Provide the (x, y) coordinate of the cell's center where the given text is located.  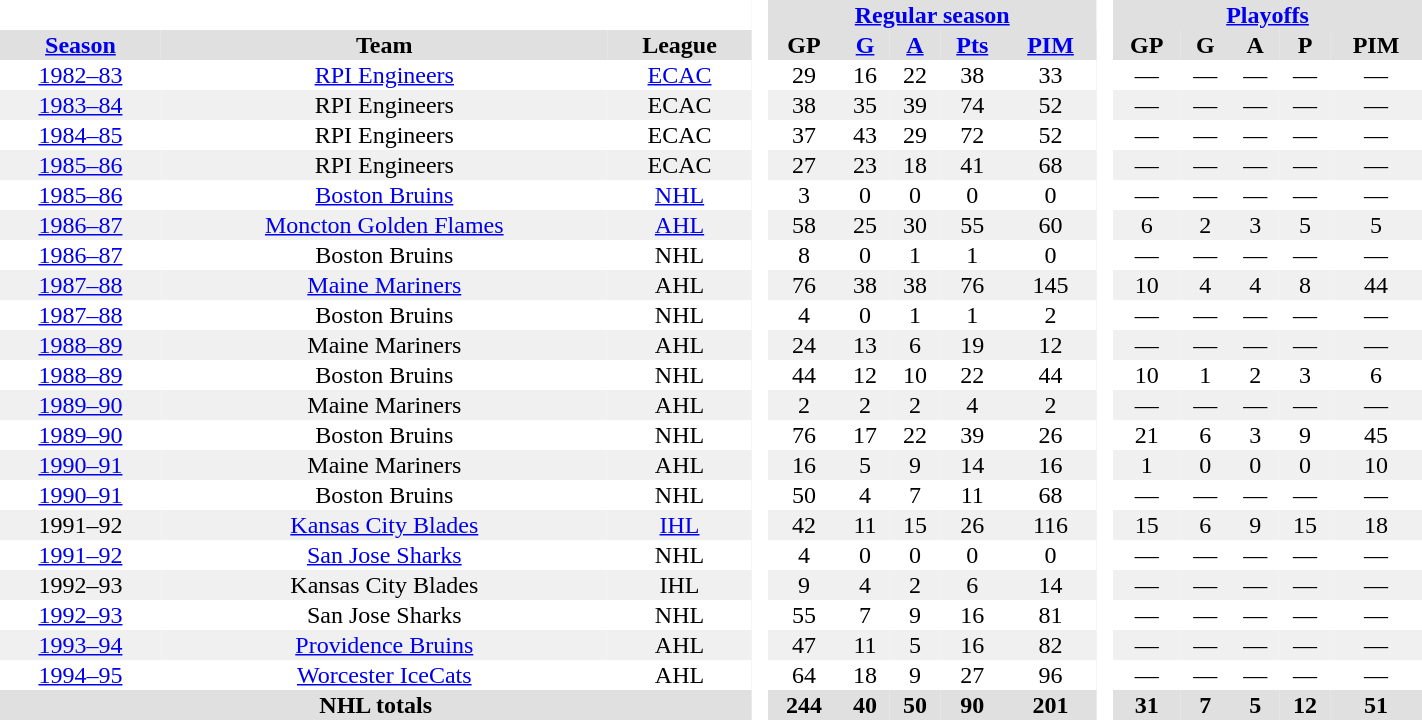
1982–83 (80, 75)
League (680, 45)
19 (972, 345)
116 (1051, 525)
90 (972, 705)
41 (972, 165)
31 (1146, 705)
60 (1051, 225)
Team (384, 45)
96 (1051, 675)
51 (1376, 705)
1993–94 (80, 645)
40 (865, 705)
45 (1376, 435)
24 (804, 345)
21 (1146, 435)
P (1305, 45)
64 (804, 675)
Regular season (932, 15)
1984–85 (80, 135)
244 (804, 705)
Playoffs (1268, 15)
74 (972, 105)
47 (804, 645)
25 (865, 225)
37 (804, 135)
201 (1051, 705)
145 (1051, 285)
33 (1051, 75)
81 (1051, 615)
58 (804, 225)
Worcester IceCats (384, 675)
43 (865, 135)
17 (865, 435)
13 (865, 345)
Pts (972, 45)
Providence Bruins (384, 645)
Moncton Golden Flames (384, 225)
23 (865, 165)
1983–84 (80, 105)
1994–95 (80, 675)
42 (804, 525)
72 (972, 135)
35 (865, 105)
30 (915, 225)
NHL totals (376, 705)
82 (1051, 645)
Season (80, 45)
